Capture the cell that displays the provided text and extract its (x, y) central coordinate. 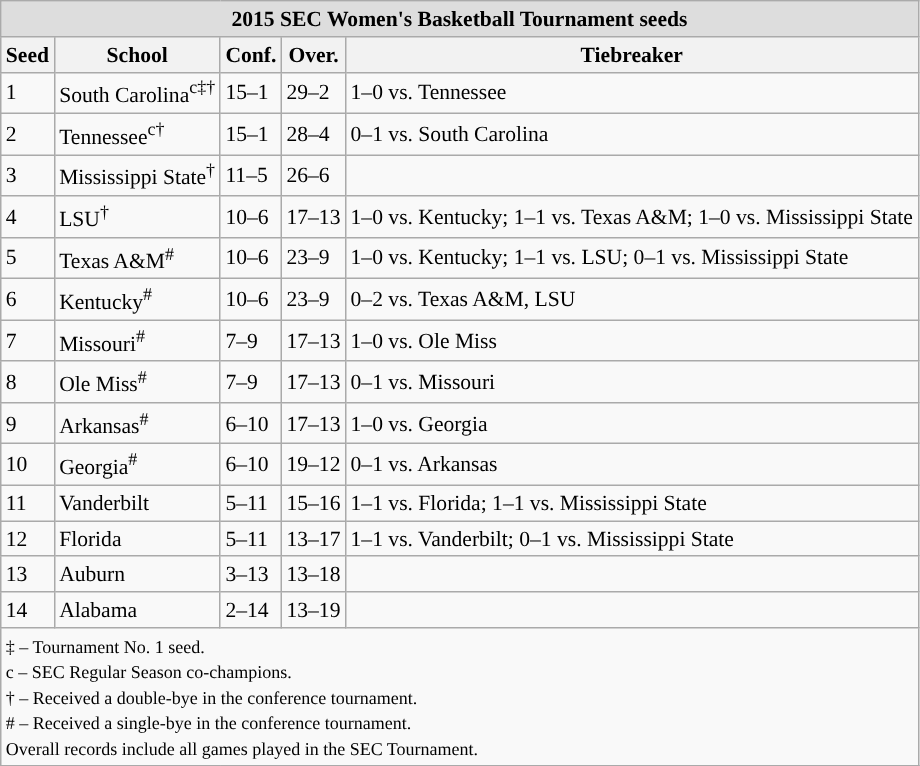
Over. (313, 55)
School (137, 55)
7 (28, 340)
13–19 (313, 610)
LSU† (137, 216)
Vanderbilt (137, 504)
1–1 vs. Vanderbilt; 0–1 vs. Mississippi State (632, 539)
12 (28, 539)
1–0 vs. Georgia (632, 424)
13–18 (313, 575)
0–2 vs. Texas A&M, LSU (632, 300)
3–13 (250, 575)
14 (28, 610)
0–1 vs. Missouri (632, 382)
10 (28, 464)
28–4 (313, 134)
13 (28, 575)
Kentucky# (137, 300)
11–5 (250, 176)
Auburn (137, 575)
19–12 (313, 464)
2015 SEC Women's Basketball Tournament seeds (460, 19)
1–0 vs. Tennessee (632, 92)
1–1 vs. Florida; 1–1 vs. Mississippi State (632, 504)
Tiebreaker (632, 55)
3 (28, 176)
1–0 vs. Ole Miss (632, 340)
2 (28, 134)
1–0 vs. Kentucky; 1–1 vs. Texas A&M; 1–0 vs. Mississippi State (632, 216)
Mississippi State† (137, 176)
Missouri# (137, 340)
1 (28, 92)
2–14 (250, 610)
0–1 vs. Arkansas (632, 464)
Florida (137, 539)
29–2 (313, 92)
Ole Miss# (137, 382)
Georgia# (137, 464)
Conf. (250, 55)
South Carolinac‡† (137, 92)
Alabama (137, 610)
Seed (28, 55)
5 (28, 258)
6 (28, 300)
Arkansas# (137, 424)
15–16 (313, 504)
26–6 (313, 176)
11 (28, 504)
8 (28, 382)
1–0 vs. Kentucky; 1–1 vs. LSU; 0–1 vs. Mississippi State (632, 258)
4 (28, 216)
Texas A&M# (137, 258)
13–17 (313, 539)
9 (28, 424)
0–1 vs. South Carolina (632, 134)
Tennesseec† (137, 134)
